Locate the cell with the specified text and output its [x, y] center coordinate. 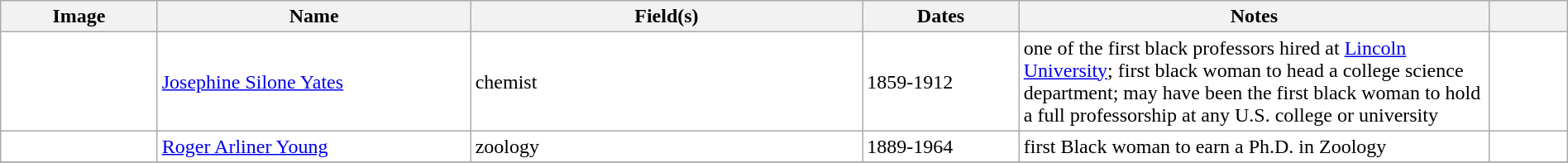
1889-1964 [941, 146]
zoology [667, 146]
chemist [667, 81]
Dates [941, 17]
1859-1912 [941, 81]
first Black woman to earn a Ph.D. in Zoology [1254, 146]
Name [314, 17]
Notes [1254, 17]
Field(s) [667, 17]
Image [79, 17]
Josephine Silone Yates [314, 81]
Roger Arliner Young [314, 146]
